Extract the [X, Y] coordinate from the center of the cell holding the provided text.  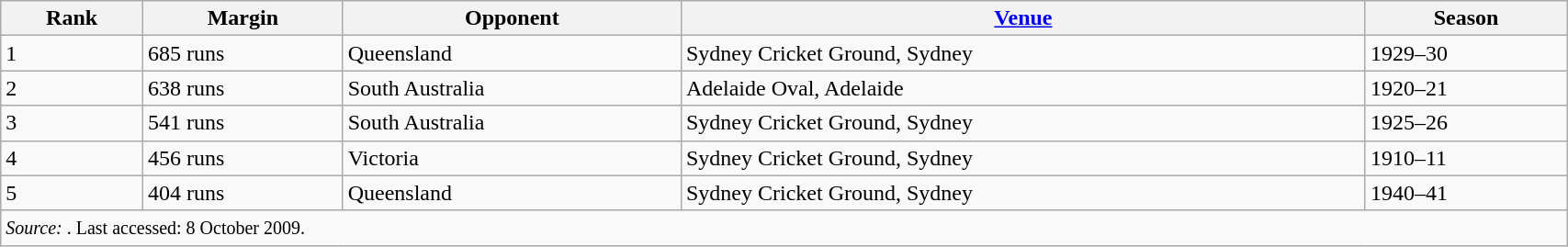
1920–21 [1466, 88]
1940–41 [1466, 193]
404 runs [243, 193]
638 runs [243, 88]
Season [1466, 18]
4 [72, 158]
541 runs [243, 123]
Margin [243, 18]
5 [72, 193]
Source: . Last accessed: 8 October 2009. [784, 228]
Victoria [512, 158]
1 [72, 53]
Rank [72, 18]
456 runs [243, 158]
2 [72, 88]
Venue [1023, 18]
Adelaide Oval, Adelaide [1023, 88]
3 [72, 123]
1929–30 [1466, 53]
685 runs [243, 53]
1910–11 [1466, 158]
Opponent [512, 18]
1925–26 [1466, 123]
